Determine the [x, y] coordinate at the center of the cell enclosing the given text.  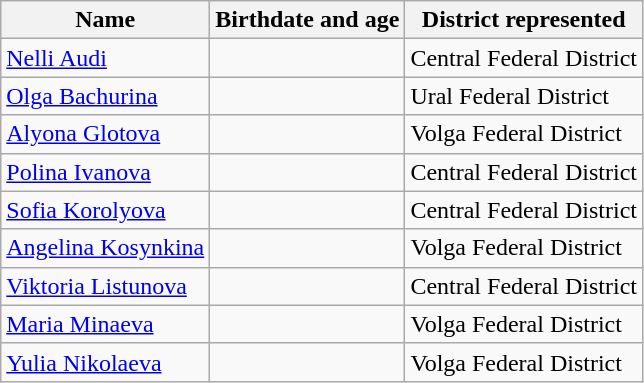
Sofia Korolyova [106, 210]
Angelina Kosynkina [106, 248]
Name [106, 20]
Olga Bachurina [106, 96]
Viktoria Listunova [106, 286]
Nelli Audi [106, 58]
District represented [524, 20]
Polina Ivanova [106, 172]
Alyona Glotova [106, 134]
Yulia Nikolaeva [106, 362]
Ural Federal District [524, 96]
Maria Minaeva [106, 324]
Birthdate and age [308, 20]
